Provide the (x, y) coordinate of the cell's center where the given text is located.  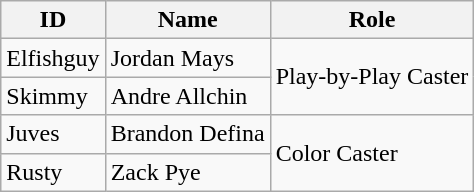
Play-by-Play Caster (372, 77)
Elfishguy (53, 58)
Brandon Defina (188, 134)
Name (188, 20)
Role (372, 20)
Zack Pye (188, 172)
Skimmy (53, 96)
Rusty (53, 172)
Color Caster (372, 153)
Jordan Mays (188, 58)
Juves (53, 134)
Andre Allchin (188, 96)
ID (53, 20)
